For the text-containing cell, return its midpoint in [x, y] coordinate format. 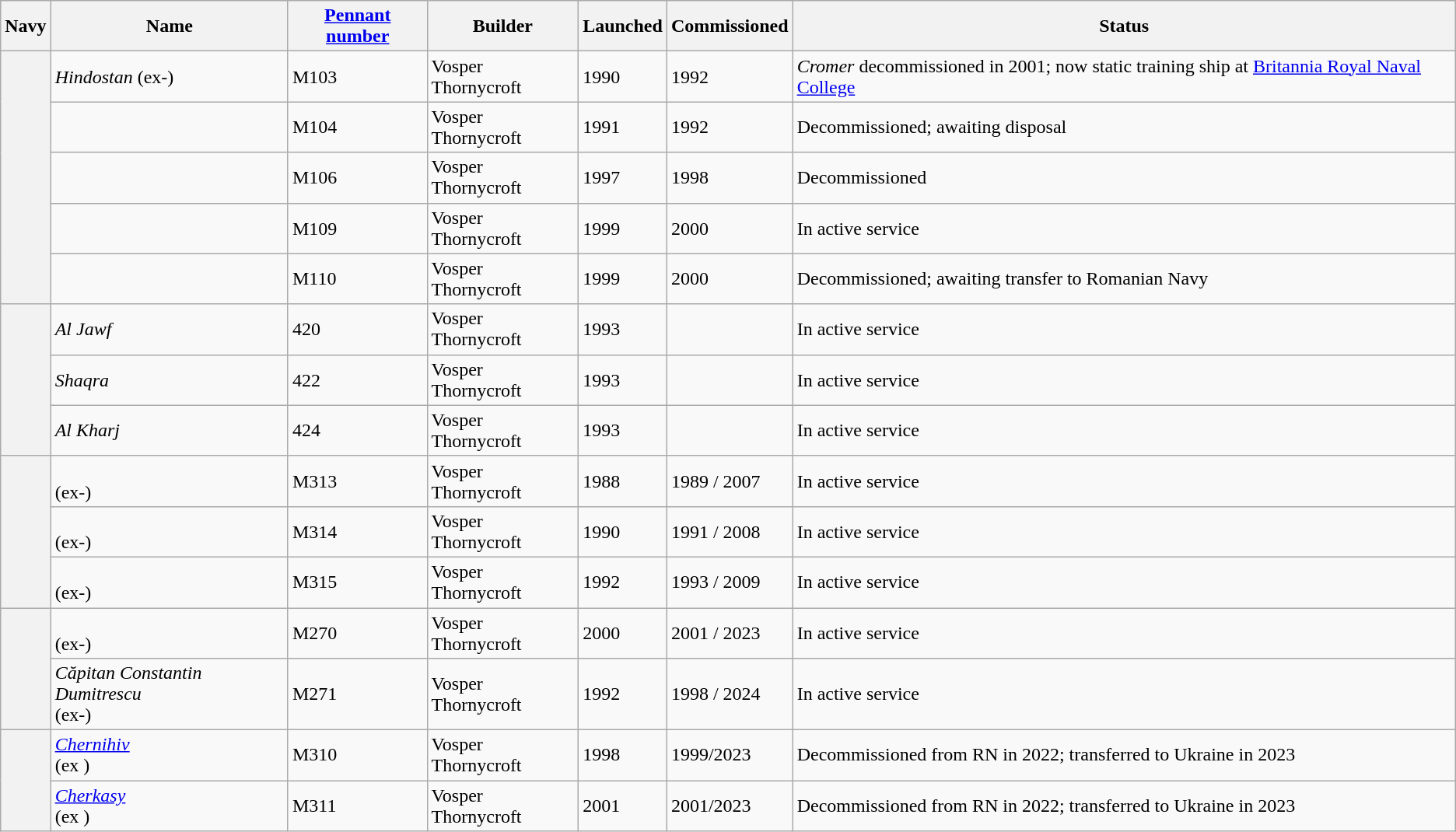
2001 [623, 806]
Pennant number [358, 26]
Status [1124, 26]
1989 / 2007 [730, 481]
Cromer decommissioned in 2001; now static training ship at Britannia Royal Naval College [1124, 76]
2001 / 2023 [730, 633]
Decommissioned; awaiting transfer to Romanian Navy [1124, 278]
Commissioned [730, 26]
Shaqra [170, 379]
M104 [358, 128]
1997 [623, 177]
Chernihiv(ex ) [170, 756]
424 [358, 431]
Al Jawf [170, 330]
1999/2023 [730, 756]
M310 [358, 756]
1988 [623, 481]
M314 [358, 532]
2001/2023 [730, 806]
Name [170, 26]
M103 [358, 76]
Căpitan Constantin Dumitrescu(ex-) [170, 694]
1991 [623, 128]
Decommissioned [1124, 177]
M106 [358, 177]
M311 [358, 806]
M315 [358, 582]
Cherkasy(ex ) [170, 806]
Launched [623, 26]
Decommissioned; awaiting disposal [1124, 128]
1991 / 2008 [730, 532]
M270 [358, 633]
M271 [358, 694]
M313 [358, 481]
Al Kharj [170, 431]
Hindostan (ex-) [170, 76]
M110 [358, 278]
420 [358, 330]
1993 / 2009 [730, 582]
M109 [358, 229]
Builder [502, 26]
1998 / 2024 [730, 694]
Navy [26, 26]
422 [358, 379]
